Identify which cell holds the provided text, then report its (x, y) central coordinate. 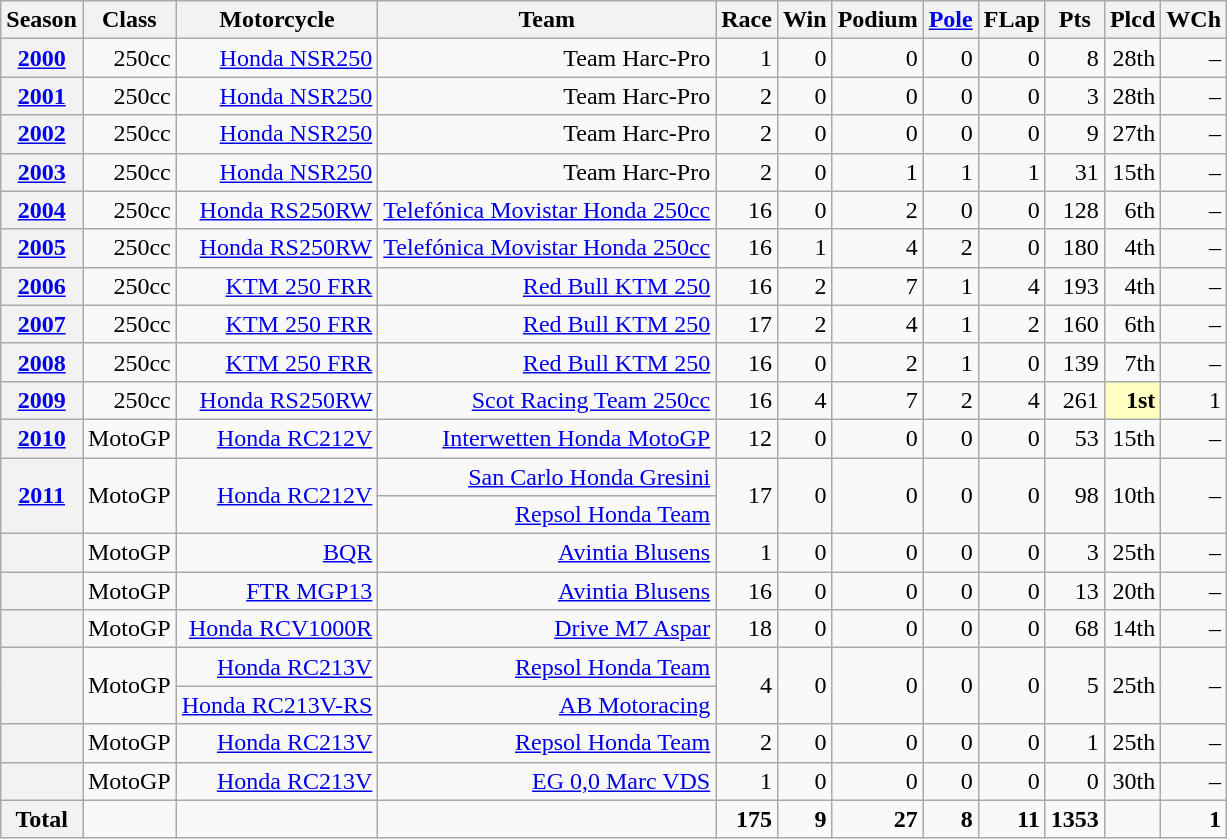
193 (1074, 286)
Pts (1074, 20)
2011 (42, 496)
Win (804, 20)
Interwetten Honda MotoGP (547, 438)
12 (747, 438)
Total (42, 819)
AB Motoracing (547, 705)
261 (1074, 400)
175 (747, 819)
FLap (1012, 20)
18 (747, 629)
Motorcycle (277, 20)
2000 (42, 58)
2004 (42, 210)
1353 (1074, 819)
180 (1074, 248)
10th (1132, 496)
2008 (42, 362)
Race (747, 20)
BQR (277, 553)
13 (1074, 591)
Class (129, 20)
27 (878, 819)
Podium (878, 20)
31 (1074, 172)
128 (1074, 210)
Season (42, 20)
Drive M7 Aspar (547, 629)
Team (547, 20)
2002 (42, 134)
Honda RC213V-RS (277, 705)
1st (1132, 400)
FTR MGP13 (277, 591)
2009 (42, 400)
14th (1132, 629)
20th (1132, 591)
2007 (42, 324)
5 (1074, 686)
68 (1074, 629)
7th (1132, 362)
San Carlo Honda Gresini (547, 477)
2003 (42, 172)
Pole (950, 20)
11 (1012, 819)
98 (1074, 496)
139 (1074, 362)
27th (1132, 134)
2010 (42, 438)
2006 (42, 286)
30th (1132, 781)
Plcd (1132, 20)
160 (1074, 324)
53 (1074, 438)
Scot Racing Team 250cc (547, 400)
2001 (42, 96)
2005 (42, 248)
Honda RCV1000R (277, 629)
EG 0,0 Marc VDS (547, 781)
WCh (1194, 20)
